Output the [X, Y] coordinate of the center of the cell containing the given text.  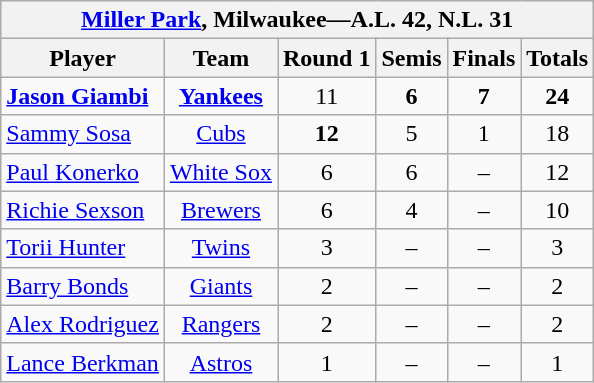
4 [412, 210]
10 [558, 210]
Astros [220, 362]
Barry Bonds [83, 286]
7 [484, 96]
Finals [484, 58]
Giants [220, 286]
18 [558, 134]
Round 1 [327, 58]
Twins [220, 248]
White Sox [220, 172]
Lance Berkman [83, 362]
5 [412, 134]
Cubs [220, 134]
Player [83, 58]
Yankees [220, 96]
24 [558, 96]
Richie Sexson [83, 210]
Miller Park, Milwaukee—A.L. 42, N.L. 31 [298, 20]
Jason Giambi [83, 96]
Sammy Sosa [83, 134]
Rangers [220, 324]
Torii Hunter [83, 248]
11 [327, 96]
Semis [412, 58]
Team [220, 58]
Alex Rodriguez [83, 324]
Paul Konerko [83, 172]
Totals [558, 58]
Brewers [220, 210]
